Determine the [x, y] coordinate at the center of the cell enclosing the given text.  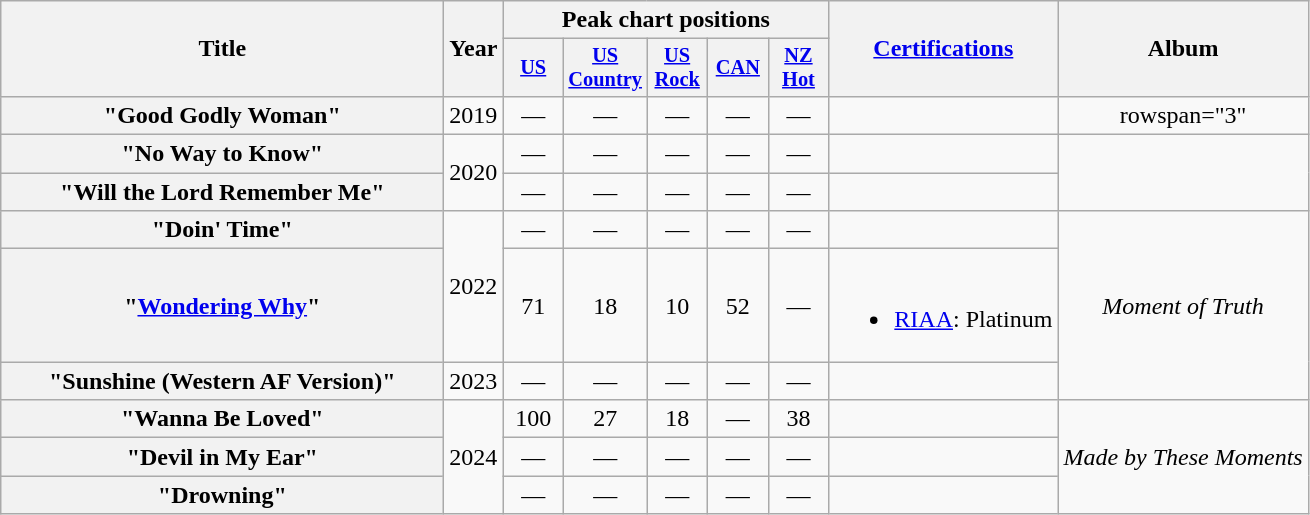
Certifications [944, 49]
Album [1183, 49]
100 [534, 419]
"Drowning" [222, 495]
"Wanna Be Loved" [222, 419]
RIAA: Platinum [944, 306]
"Doin' Time" [222, 230]
Year [474, 49]
USCountry [606, 68]
"Wondering Why" [222, 306]
Moment of Truth [1183, 306]
"No Way to Know" [222, 154]
CAN [738, 68]
2022 [474, 286]
Title [222, 49]
2020 [474, 173]
USRock [678, 68]
27 [606, 419]
2023 [474, 381]
"Sunshine (Western AF Version)" [222, 381]
"Will the Lord Remember Me" [222, 192]
10 [678, 306]
NZHot [798, 68]
38 [798, 419]
2019 [474, 115]
52 [738, 306]
2024 [474, 457]
71 [534, 306]
"Devil in My Ear" [222, 457]
"Good Godly Woman" [222, 115]
rowspan="3" [1183, 115]
Made by These Moments [1183, 457]
Peak chart positions [666, 20]
US [534, 68]
